Provide the (x, y) coordinate of the cell's center where the given text is located.  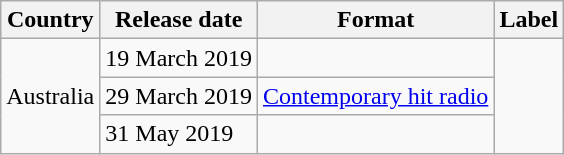
Label (529, 20)
19 March 2019 (179, 58)
31 May 2019 (179, 134)
Country (50, 20)
Format (376, 20)
Contemporary hit radio (376, 96)
Release date (179, 20)
29 March 2019 (179, 96)
Australia (50, 96)
